Determine the (X, Y) coordinate at the center of the cell enclosing the given text.  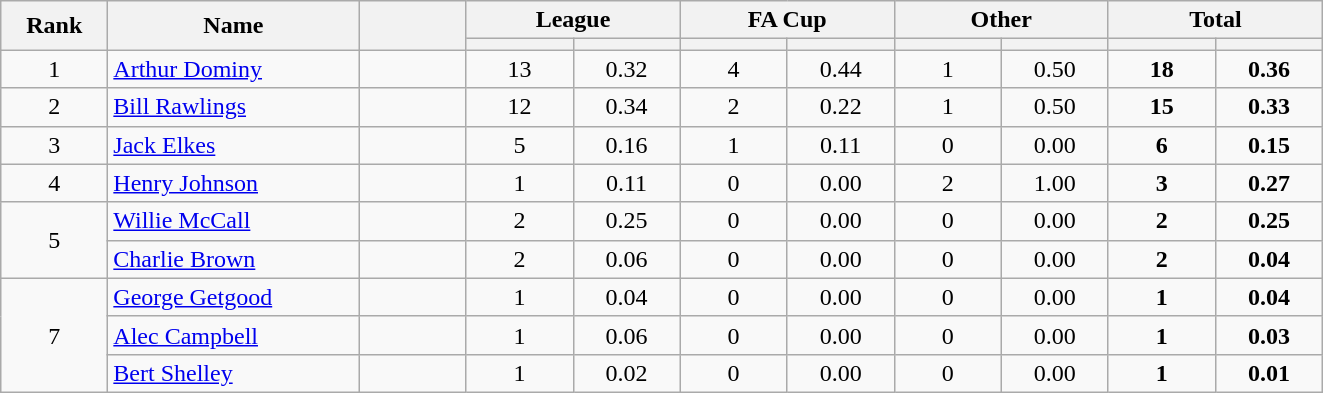
Arthur Dominy (234, 69)
Bert Shelley (234, 373)
12 (520, 107)
Bill Rawlings (234, 107)
FA Cup (787, 20)
League (573, 20)
0.01 (1268, 373)
Willie McCall (234, 221)
6 (1162, 145)
Charlie Brown (234, 259)
0.03 (1268, 335)
0.32 (626, 69)
1.00 (1054, 183)
0.27 (1268, 183)
0.44 (840, 69)
0.15 (1268, 145)
Total (1215, 20)
0.33 (1268, 107)
18 (1162, 69)
Rank (54, 26)
0.34 (626, 107)
13 (520, 69)
0.36 (1268, 69)
Alec Campbell (234, 335)
0.16 (626, 145)
Jack Elkes (234, 145)
0.02 (626, 373)
Henry Johnson (234, 183)
7 (54, 335)
0.22 (840, 107)
15 (1162, 107)
George Getgood (234, 297)
Name (234, 26)
Other (1001, 20)
